Detect which cell encompasses the target text, then output its (X, Y) center coordinate. 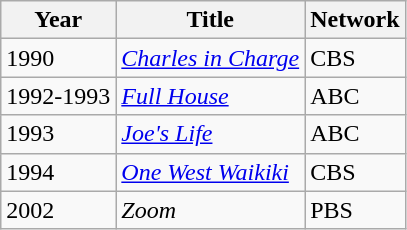
PBS (355, 210)
1993 (58, 134)
Zoom (210, 210)
Charles in Charge (210, 58)
1992-1993 (58, 96)
Joe's Life (210, 134)
1994 (58, 172)
Title (210, 20)
Year (58, 20)
One West Waikiki (210, 172)
2002 (58, 210)
Network (355, 20)
Full House (210, 96)
1990 (58, 58)
